Return [X, Y] of the center of cell containing provided text 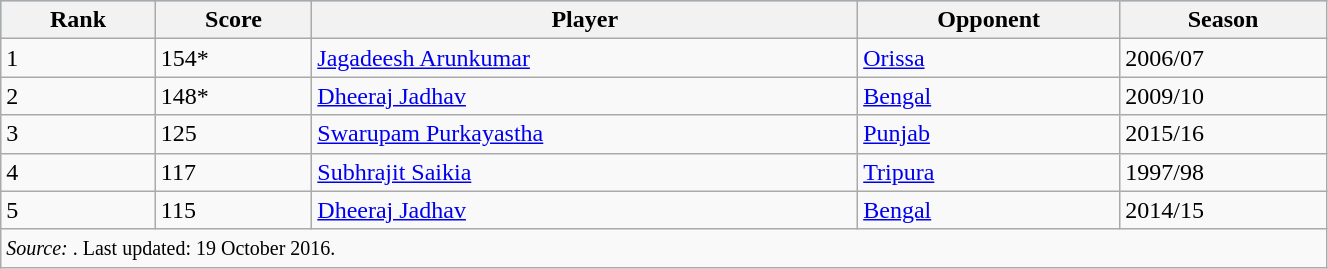
Tripura [989, 172]
3 [78, 134]
Jagadeesh Arunkumar [585, 58]
Opponent [989, 20]
Score [233, 20]
5 [78, 210]
117 [233, 172]
Swarupam Purkayastha [585, 134]
148* [233, 96]
Orissa [989, 58]
Rank [78, 20]
2006/07 [1224, 58]
2009/10 [1224, 96]
2015/16 [1224, 134]
154* [233, 58]
Punjab [989, 134]
Subhrajit Saikia [585, 172]
Season [1224, 20]
Player [585, 20]
1997/98 [1224, 172]
4 [78, 172]
125 [233, 134]
2014/15 [1224, 210]
Source: . Last updated: 19 October 2016. [664, 248]
1 [78, 58]
115 [233, 210]
2 [78, 96]
